Detect which cell encompasses the target text, then output its (X, Y) center coordinate. 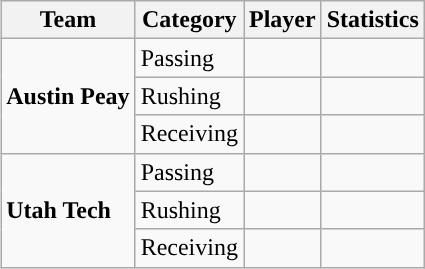
Utah Tech (68, 210)
Austin Peay (68, 96)
Statistics (372, 20)
Player (283, 20)
Team (68, 20)
Category (189, 20)
